Return (x, y) of the center of cell containing provided text 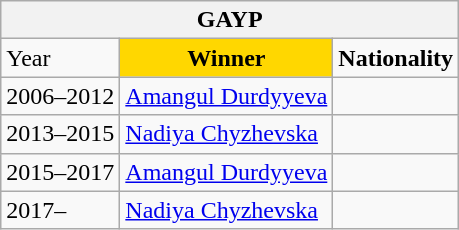
2017– (60, 210)
2006–2012 (60, 96)
Nationality (396, 58)
2015–2017 (60, 172)
2013–2015 (60, 134)
GAYP (230, 20)
Year (60, 58)
Winner (226, 58)
